Return [x, y] of the center of cell containing provided text 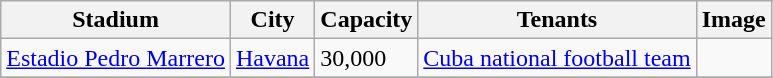
30,000 [366, 58]
Estadio Pedro Marrero [116, 58]
Tenants [557, 20]
Cuba national football team [557, 58]
Image [734, 20]
Havana [272, 58]
Capacity [366, 20]
Stadium [116, 20]
City [272, 20]
